Search for the cell housing the specified text and yield its (x, y) center coordinate. 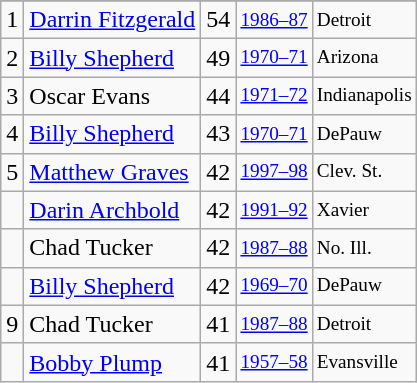
No. Ill. (364, 248)
Bobby Plump (112, 362)
1957–58 (274, 362)
Matthew Graves (112, 172)
49 (218, 58)
1 (12, 20)
Evansville (364, 362)
43 (218, 134)
Xavier (364, 210)
Darin Archbold (112, 210)
2 (12, 58)
44 (218, 96)
1986–87 (274, 20)
Clev. St. (364, 172)
Indianapolis (364, 96)
1971–72 (274, 96)
Oscar Evans (112, 96)
3 (12, 96)
5 (12, 172)
1991–92 (274, 210)
1969–70 (274, 286)
Darrin Fitzgerald (112, 20)
9 (12, 324)
Arizona (364, 58)
1997–98 (274, 172)
54 (218, 20)
4 (12, 134)
